Determine the (x, y) coordinate at the center of the cell enclosing the given text.  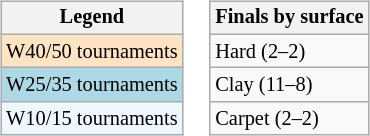
W25/35 tournaments (92, 85)
W40/50 tournaments (92, 51)
Hard (2–2) (289, 51)
Clay (11–8) (289, 85)
Carpet (2–2) (289, 119)
W10/15 tournaments (92, 119)
Finals by surface (289, 18)
Legend (92, 18)
